Search for the cell housing the specified text and yield its (x, y) center coordinate. 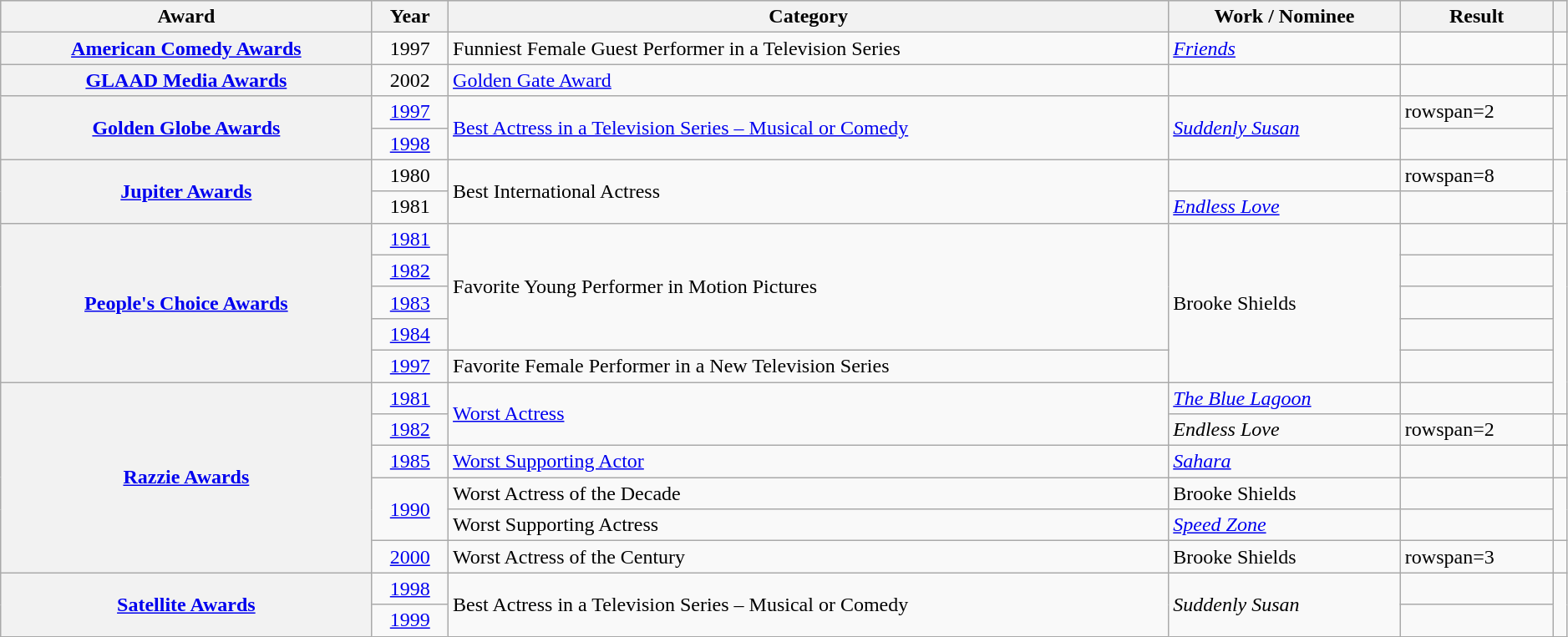
American Comedy Awards (186, 48)
Favorite Young Performer in Motion Pictures (809, 286)
Jupiter Awards (186, 191)
Golden Gate Award (809, 80)
Sahara (1285, 462)
Favorite Female Performer in a New Television Series (809, 366)
People's Choice Awards (186, 302)
Best International Actress (809, 191)
1980 (410, 175)
Work / Nominee (1285, 17)
Funniest Female Guest Performer in a Television Series (809, 48)
Worst Actress of the Century (809, 557)
Speed Zone (1285, 525)
Year (410, 17)
2000 (410, 557)
rowspan=3 (1477, 557)
1990 (410, 509)
Award (186, 17)
Razzie Awards (186, 478)
1999 (410, 620)
Friends (1285, 48)
Category (809, 17)
Worst Supporting Actor (809, 462)
1984 (410, 334)
Result (1477, 17)
rowspan=8 (1477, 175)
Golden Globe Awards (186, 128)
1983 (410, 302)
GLAAD Media Awards (186, 80)
Worst Actress (809, 414)
2002 (410, 80)
Worst Actress of the Decade (809, 493)
The Blue Lagoon (1285, 398)
Satellite Awards (186, 604)
Worst Supporting Actress (809, 525)
1985 (410, 462)
